Detect which cell encompasses the target text, then output its (x, y) center coordinate. 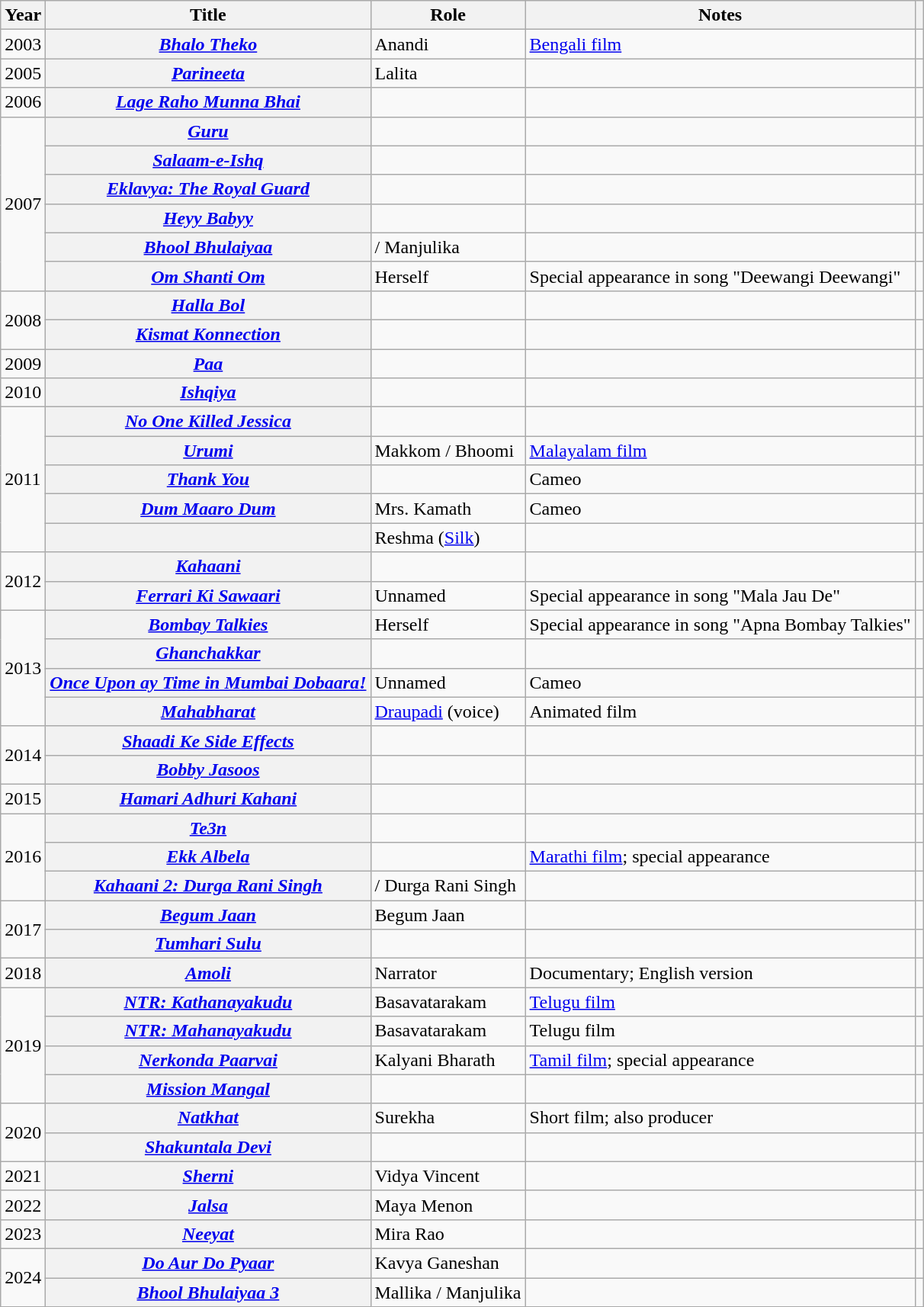
2012 (23, 581)
2011 (23, 480)
Natkhat (208, 1118)
NTR: Kathanayakudu (208, 1002)
Bhool Bhulaiyaa (208, 247)
Thank You (208, 480)
2017 (23, 930)
Eklavya: The Royal Guard (208, 189)
Bhalo Theko (208, 44)
Mallika / Manjulika (448, 1293)
Sherni (208, 1176)
Lalita (448, 73)
Ghanchakkar (208, 653)
Once Upon ay Time in Mumbai Dobaara! (208, 682)
Reshma (Silk) (448, 538)
2016 (23, 856)
Paa (208, 364)
Tumhari Sulu (208, 944)
NTR: Mahanayakudu (208, 1031)
Urumi (208, 451)
2023 (23, 1234)
2006 (23, 102)
2008 (23, 320)
2013 (23, 668)
Shakuntala Devi (208, 1147)
Marathi film; special appearance (720, 857)
Year (23, 15)
Kismat Konnection (208, 334)
Special appearance in song "Apna Bombay Talkies" (720, 625)
2005 (23, 73)
2021 (23, 1176)
Halla Bol (208, 305)
Kavya Ganeshan (448, 1263)
/ Durga Rani Singh (448, 886)
2014 (23, 755)
2015 (23, 798)
Role (448, 15)
Animated film (720, 711)
Jalsa (208, 1205)
Bobby Jasoos (208, 769)
Tamil film; special appearance (720, 1060)
2024 (23, 1277)
Kahaani 2: Durga Rani Singh (208, 886)
Bombay Talkies (208, 625)
Do Aur Do Pyaar (208, 1263)
Hamari Adhuri Kahani (208, 798)
Narrator (448, 973)
Makkom / Bhoomi (448, 451)
Mission Mangal (208, 1089)
Vidya Vincent (448, 1176)
2019 (23, 1045)
Anandi (448, 44)
2009 (23, 364)
2003 (23, 44)
2018 (23, 973)
2007 (23, 204)
Parineeta (208, 73)
Documentary; English version (720, 973)
Ishqiya (208, 393)
Draupadi (voice) (448, 711)
Maya Menon (448, 1205)
Guru (208, 131)
Heyy Babyy (208, 218)
Kalyani Bharath (448, 1060)
Bengali film (720, 44)
Te3n (208, 827)
Short film; also producer (720, 1118)
Bhool Bhulaiyaa 3 (208, 1293)
No One Killed Jessica (208, 422)
Dum Maaro Dum (208, 509)
Malayalam film (720, 451)
Mrs. Kamath (448, 509)
Special appearance in song "Deewangi Deewangi" (720, 276)
Ekk Albela (208, 857)
Notes (720, 15)
Ferrari Ki Sawaari (208, 596)
Title (208, 15)
2020 (23, 1132)
Om Shanti Om (208, 276)
/ Manjulika (448, 247)
Salaam-e-Ishq (208, 160)
Shaadi Ke Side Effects (208, 740)
Special appearance in song "Mala Jau De" (720, 596)
Nerkonda Paarvai (208, 1060)
2010 (23, 393)
Lage Raho Munna Bhai (208, 102)
Surekha (448, 1118)
Kahaani (208, 567)
Amoli (208, 973)
2022 (23, 1205)
Mahabharat (208, 711)
Mira Rao (448, 1234)
Neeyat (208, 1234)
